Detect which cell encompasses the target text, then output its (x, y) center coordinate. 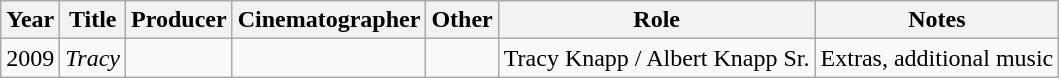
Extras, additional music (937, 58)
Tracy (93, 58)
Notes (937, 20)
Other (462, 20)
Year (30, 20)
Cinematographer (329, 20)
Title (93, 20)
Tracy Knapp / Albert Knapp Sr. (656, 58)
Producer (180, 20)
Role (656, 20)
2009 (30, 58)
